From the cell containing the given text, extract its center point as [x, y] coordinate. 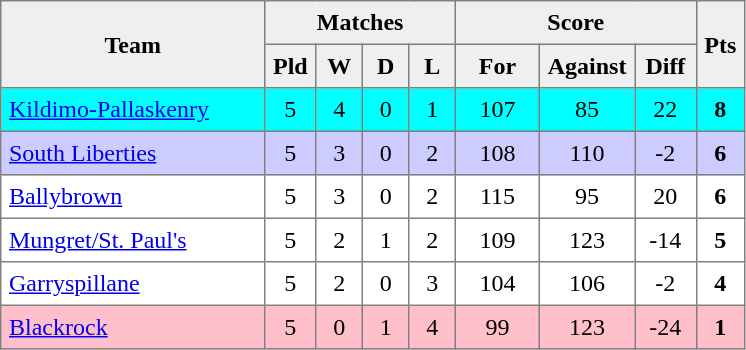
Garryspillane [133, 284]
Blackrock [133, 327]
115 [497, 197]
107 [497, 110]
95 [586, 197]
8 [720, 110]
-24 [666, 327]
W [339, 66]
-14 [666, 240]
South Liberties [133, 153]
106 [586, 284]
L [432, 66]
Mungret/St. Paul's [133, 240]
Matches [360, 23]
109 [497, 240]
Against [586, 66]
22 [666, 110]
Team [133, 44]
D [385, 66]
20 [666, 197]
104 [497, 284]
85 [586, 110]
Pts [720, 44]
Pld [290, 66]
Kildimo-Pallaskenry [133, 110]
99 [497, 327]
For [497, 66]
Diff [666, 66]
108 [497, 153]
110 [586, 153]
Ballybrown [133, 197]
Score [576, 23]
